For the text-containing cell, return its midpoint in [X, Y] coordinate format. 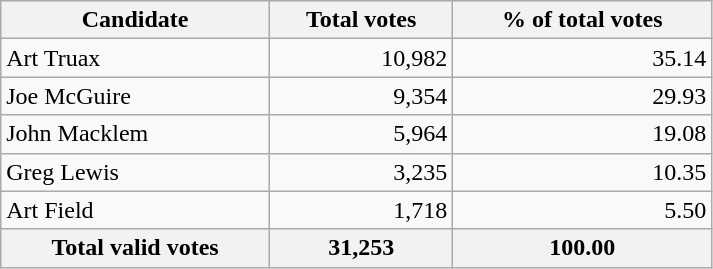
10.35 [582, 172]
100.00 [582, 248]
Total valid votes [136, 248]
% of total votes [582, 20]
3,235 [360, 172]
9,354 [360, 96]
35.14 [582, 58]
Art Truax [136, 58]
Greg Lewis [136, 172]
29.93 [582, 96]
John Macklem [136, 134]
Total votes [360, 20]
19.08 [582, 134]
31,253 [360, 248]
5.50 [582, 210]
Art Field [136, 210]
Joe McGuire [136, 96]
Candidate [136, 20]
5,964 [360, 134]
1,718 [360, 210]
10,982 [360, 58]
